Provide the [X, Y] coordinate of the cell's center where the given text is located.  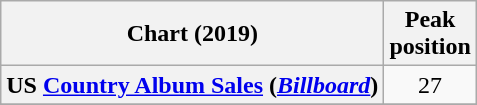
Peak position [430, 34]
US Country Album Sales (Billboard) [192, 85]
Chart (2019) [192, 34]
27 [430, 85]
